Output the [X, Y] coordinate of the center of the cell containing the given text.  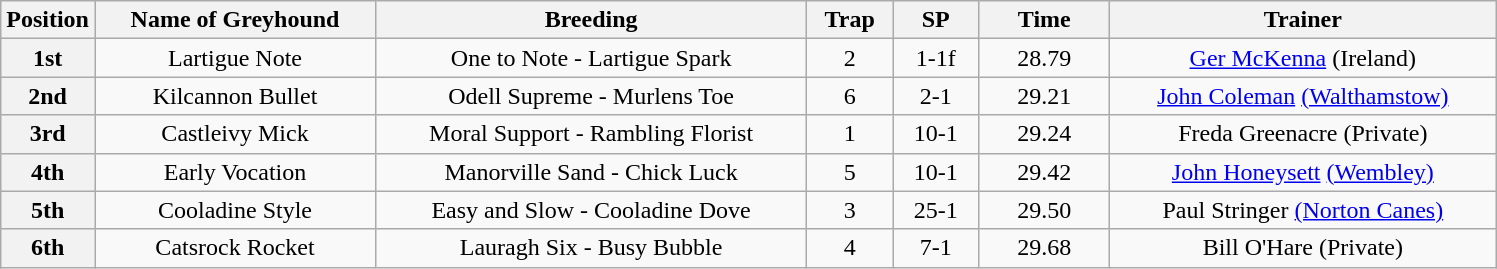
Position [48, 20]
4 [850, 248]
SP [936, 20]
29.42 [1044, 172]
Cooladine Style [234, 210]
4th [48, 172]
29.50 [1044, 210]
Trainer [1303, 20]
Freda Greenacre (Private) [1303, 134]
5th [48, 210]
1st [48, 58]
Manorville Sand - Chick Luck [592, 172]
John Honeysett (Wembley) [1303, 172]
One to Note - Lartigue Spark [592, 58]
Paul Stringer (Norton Canes) [1303, 210]
1-1f [936, 58]
Odell Supreme - Murlens Toe [592, 96]
Lartigue Note [234, 58]
Moral Support - Rambling Florist [592, 134]
Time [1044, 20]
Early Vocation [234, 172]
25-1 [936, 210]
29.24 [1044, 134]
Catsrock Rocket [234, 248]
2-1 [936, 96]
29.68 [1044, 248]
28.79 [1044, 58]
29.21 [1044, 96]
1 [850, 134]
Name of Greyhound [234, 20]
Ger McKenna (Ireland) [1303, 58]
Bill O'Hare (Private) [1303, 248]
5 [850, 172]
7-1 [936, 248]
6th [48, 248]
2nd [48, 96]
Trap [850, 20]
2 [850, 58]
Breeding [592, 20]
Easy and Slow - Cooladine Dove [592, 210]
6 [850, 96]
Lauragh Six - Busy Bubble [592, 248]
3 [850, 210]
Castleivy Mick [234, 134]
3rd [48, 134]
Kilcannon Bullet [234, 96]
John Coleman (Walthamstow) [1303, 96]
